Detect which cell encompasses the target text, then output its [X, Y] center coordinate. 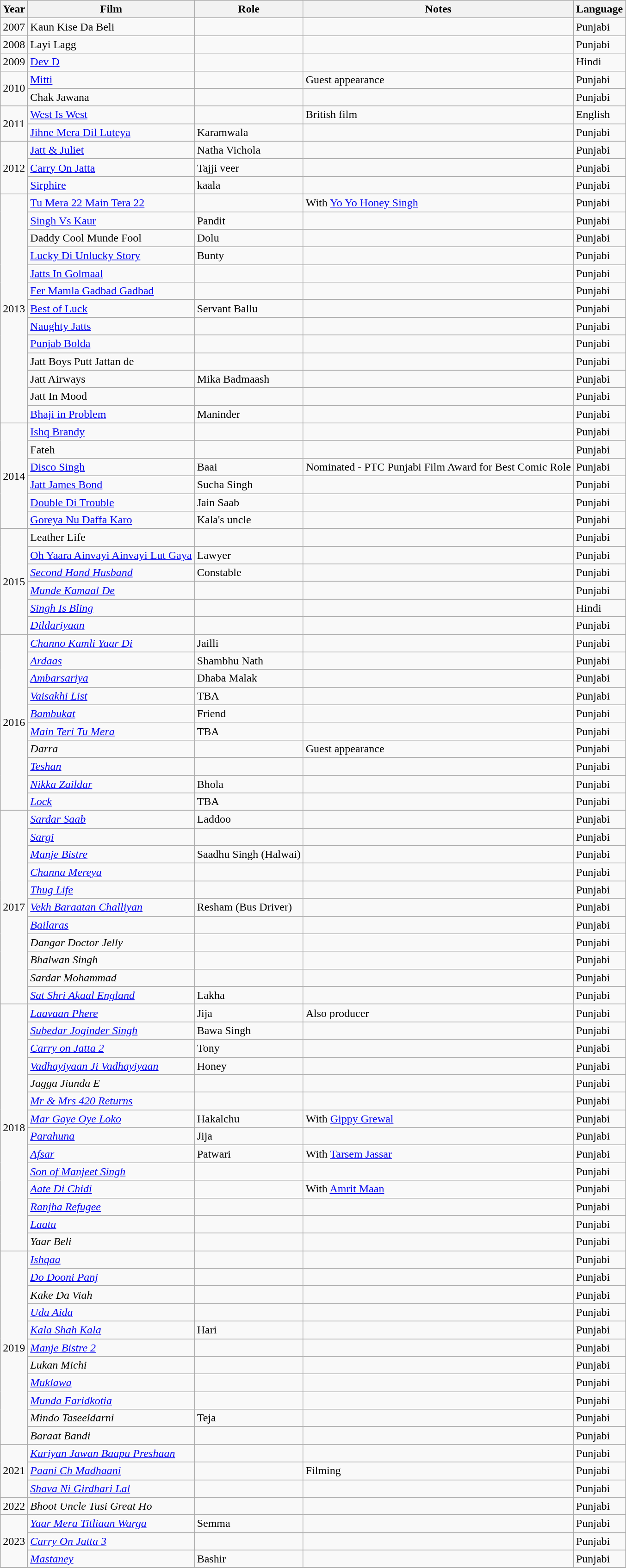
Pandit [249, 221]
Servant Ballu [249, 309]
Semma [249, 1524]
Bhola [249, 784]
Double Di Trouble [111, 502]
Channa Mereya [111, 872]
kaala [249, 185]
Teshan [111, 766]
Uda Aida [111, 1312]
With Gippy Grewal [438, 1119]
Thug Life [111, 890]
With Amrit Maan [438, 1189]
Bashir [249, 1559]
Baraat Bandi [111, 1436]
Shava Ni Girdhari Lal [111, 1488]
Do Dooni Panj [111, 1277]
2023 [14, 1541]
Best of Luck [111, 309]
Kuriyan Jawan Baapu Preshaan [111, 1453]
Jatt Airways [111, 379]
Ardaas [111, 661]
With Tarsem Jassar [438, 1154]
Bambukat [111, 713]
Dolu [249, 238]
Sirphire [111, 185]
Yaar Mera Titliaan Warga [111, 1524]
Notes [438, 9]
Main Teri Tu Mera [111, 731]
Nominated - PTC Punjabi Film Award for Best Comic Role [438, 467]
Ambarsariya [111, 678]
Shambhu Nath [249, 661]
Mastaney [111, 1559]
Punjab Bolda [111, 344]
Paani Ch Madhaani [111, 1471]
Maninder [249, 414]
Hari [249, 1330]
Mindo Taseeldarni [111, 1418]
2022 [14, 1506]
Vekh Baraatan Challiyan [111, 907]
Naughty Jatts [111, 326]
Ishqaa [111, 1259]
Film [111, 9]
Singh Is Bling [111, 608]
Mitti [111, 80]
Singh Vs Kaur [111, 221]
Kake Da Viah [111, 1295]
Constable [249, 573]
Bunty [249, 256]
Nikka Zaildar [111, 784]
Laddoo [249, 819]
Tajji veer [249, 167]
2014 [14, 476]
Sargi [111, 837]
Channo Kamli Yaar Di [111, 643]
Baai [249, 467]
Munda Faridkotia [111, 1401]
Dangar Doctor Jelly [111, 942]
Role [249, 9]
Daddy Cool Munde Fool [111, 238]
Bhaji in Problem [111, 414]
Sucha Singh [249, 484]
Jatts In Golmaal [111, 273]
Chak Jawana [111, 97]
Jatt Boys Putt Jattan de [111, 361]
Year [14, 9]
Yaar Beli [111, 1242]
Goreya Nu Daffa Karo [111, 520]
2013 [14, 308]
2018 [14, 1127]
Second Hand Husband [111, 573]
2010 [14, 88]
2021 [14, 1471]
Dhaba Malak [249, 678]
2007 [14, 27]
Lucky Di Unlucky Story [111, 256]
Resham (Bus Driver) [249, 907]
Parahuna [111, 1136]
Manje Bistre 2 [111, 1348]
British film [438, 115]
Lakha [249, 995]
Natha Vichola [249, 150]
Friend [249, 713]
Jain Saab [249, 502]
Honey [249, 1066]
Jatt James Bond [111, 484]
Layi Lagg [111, 44]
Lock [111, 802]
Vadhayiyaan Ji Vadhayiyaan [111, 1066]
Fateh [111, 449]
Carry On Jatta 3 [111, 1541]
Mika Badmaash [249, 379]
2019 [14, 1347]
2017 [14, 908]
Carry on Jatta 2 [111, 1048]
2009 [14, 62]
Subedar Joginder Singh [111, 1030]
Laatu [111, 1224]
Tony [249, 1048]
Munde Kamaal De [111, 590]
2012 [14, 167]
Son of Manjeet Singh [111, 1171]
Bawa Singh [249, 1030]
Mar Gaye Oye Loko [111, 1119]
2008 [14, 44]
Darra [111, 749]
Sat Shri Akaal England [111, 995]
Language [599, 9]
Fer Mamla Gadbad Gadbad [111, 291]
2016 [14, 723]
Jihne Mera Dil Luteya [111, 132]
Bailaras [111, 925]
Afsar [111, 1154]
West Is West [111, 115]
Carry On Jatta [111, 167]
Manje Bistre [111, 855]
Tu Mera 22 Main Tera 22 [111, 203]
2011 [14, 124]
Aate Di Chidi [111, 1189]
Sardar Saab [111, 819]
Mr & Mrs 420 Returns [111, 1101]
Disco Singh [111, 467]
Teja [249, 1418]
Lukan Michi [111, 1365]
With Yo Yo Honey Singh [438, 203]
Leather Life [111, 538]
Ishq Brandy [111, 432]
Patwari [249, 1154]
Kala's uncle [249, 520]
Muklawa [111, 1383]
Sardar Mohammad [111, 978]
Kaun Kise Da Beli [111, 27]
Saadhu Singh (Halwai) [249, 855]
Also producer [438, 1013]
Jailli [249, 643]
Ranjha Refugee [111, 1207]
2015 [14, 582]
Jatt In Mood [111, 397]
Bhalwan Singh [111, 960]
Hakalchu [249, 1119]
Karamwala [249, 132]
Dildariyaan [111, 626]
Jatt & Juliet [111, 150]
Jagga Jiunda E [111, 1084]
Vaisakhi List [111, 696]
Kala Shah Kala [111, 1330]
Filming [438, 1471]
Oh Yaara Ainvayi Ainvayi Lut Gaya [111, 555]
Lawyer [249, 555]
English [599, 115]
Dev D [111, 62]
Bhoot Uncle Tusi Great Ho [111, 1506]
Laavaan Phere [111, 1013]
